Capture the cell that displays the provided text and extract its (X, Y) central coordinate. 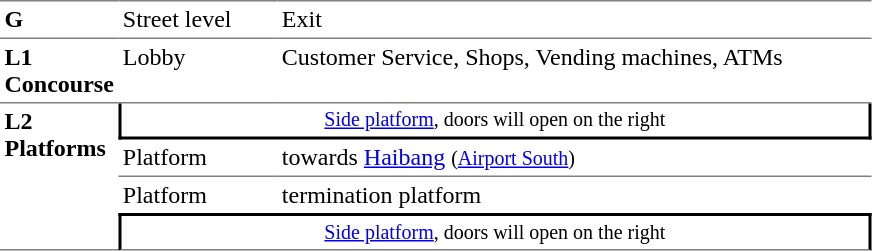
L1Concourse (59, 71)
G (59, 19)
Exit (574, 19)
Lobby (198, 71)
towards Haibang (Airport South) (574, 159)
L2Platforms (59, 178)
termination platform (574, 195)
Street level (198, 19)
Customer Service, Shops, Vending machines, ATMs (574, 71)
